Capture the cell that displays the provided text and extract its [X, Y] central coordinate. 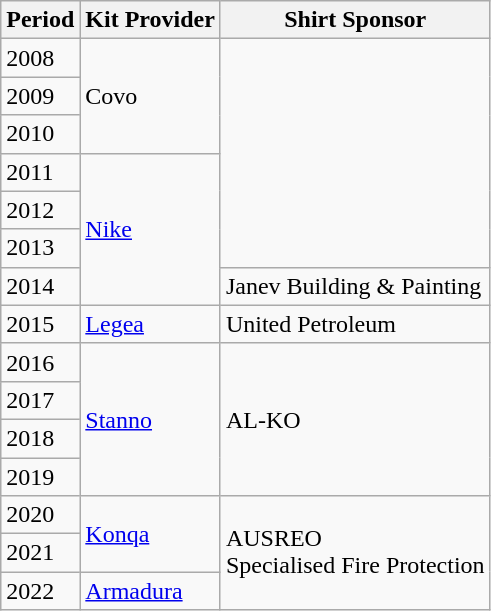
2009 [40, 96]
Stanno [150, 419]
2008 [40, 58]
2015 [40, 324]
AL-KO [355, 419]
2010 [40, 134]
2017 [40, 400]
Legea [150, 324]
AUSREOSpecialised Fire Protection [355, 553]
2020 [40, 515]
2013 [40, 248]
Shirt Sponsor [355, 20]
Janev Building & Painting [355, 286]
Kit Provider [150, 20]
2022 [40, 591]
Konqa [150, 534]
2021 [40, 553]
Nike [150, 229]
Covo [150, 96]
United Petroleum [355, 324]
2011 [40, 172]
Armadura [150, 591]
2012 [40, 210]
Period [40, 20]
2014 [40, 286]
2019 [40, 477]
2018 [40, 438]
2016 [40, 362]
